Identify which cell holds the provided text, then report its (x, y) central coordinate. 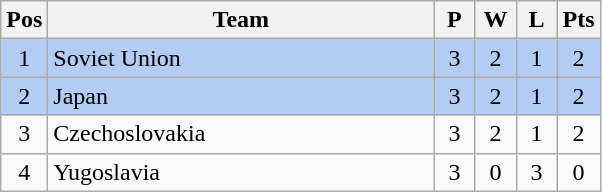
W (496, 20)
Pts (578, 20)
Yugoslavia (241, 172)
Pos (24, 20)
Czechoslovakia (241, 134)
L (536, 20)
4 (24, 172)
Japan (241, 96)
Team (241, 20)
Soviet Union (241, 58)
P (454, 20)
